For the text-containing cell, return its midpoint in (X, Y) coordinate format. 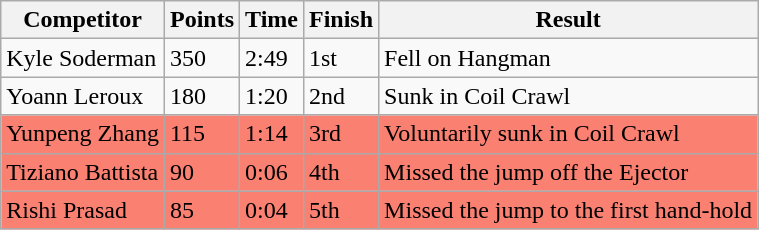
0:06 (272, 172)
Points (202, 20)
Result (568, 20)
Voluntarily sunk in Coil Crawl (568, 134)
Missed the jump off the Ejector (568, 172)
85 (202, 210)
Yoann Leroux (83, 96)
Competitor (83, 20)
350 (202, 58)
Time (272, 20)
Missed the jump to the first hand-hold (568, 210)
0:04 (272, 210)
Fell on Hangman (568, 58)
115 (202, 134)
5th (340, 210)
Rishi Prasad (83, 210)
Sunk in Coil Crawl (568, 96)
2nd (340, 96)
180 (202, 96)
Finish (340, 20)
4th (340, 172)
Yunpeng Zhang (83, 134)
Kyle Soderman (83, 58)
3rd (340, 134)
1st (340, 58)
1:20 (272, 96)
90 (202, 172)
2:49 (272, 58)
1:14 (272, 134)
Tiziano Battista (83, 172)
